From the cell containing the given text, extract its center point as [X, Y] coordinate. 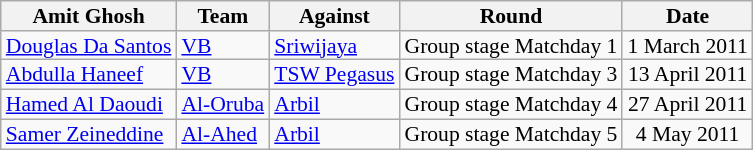
13 April 2011 [687, 75]
Sriwijaya [334, 46]
Group stage Matchday 3 [510, 75]
Against [334, 16]
Group stage Matchday 4 [510, 105]
Abdulla Haneef [89, 75]
Hamed Al Daoudi [89, 105]
Douglas Da Santos [89, 46]
Amit Ghosh [89, 16]
Samer Zeineddine [89, 134]
Round [510, 16]
Group stage Matchday 1 [510, 46]
Date [687, 16]
27 April 2011 [687, 105]
1 March 2011 [687, 46]
Al-Ahed [222, 134]
Group stage Matchday 5 [510, 134]
4 May 2011 [687, 134]
TSW Pegasus [334, 75]
Team [222, 16]
Al-Oruba [222, 105]
